For the text-containing cell, return its midpoint in [X, Y] coordinate format. 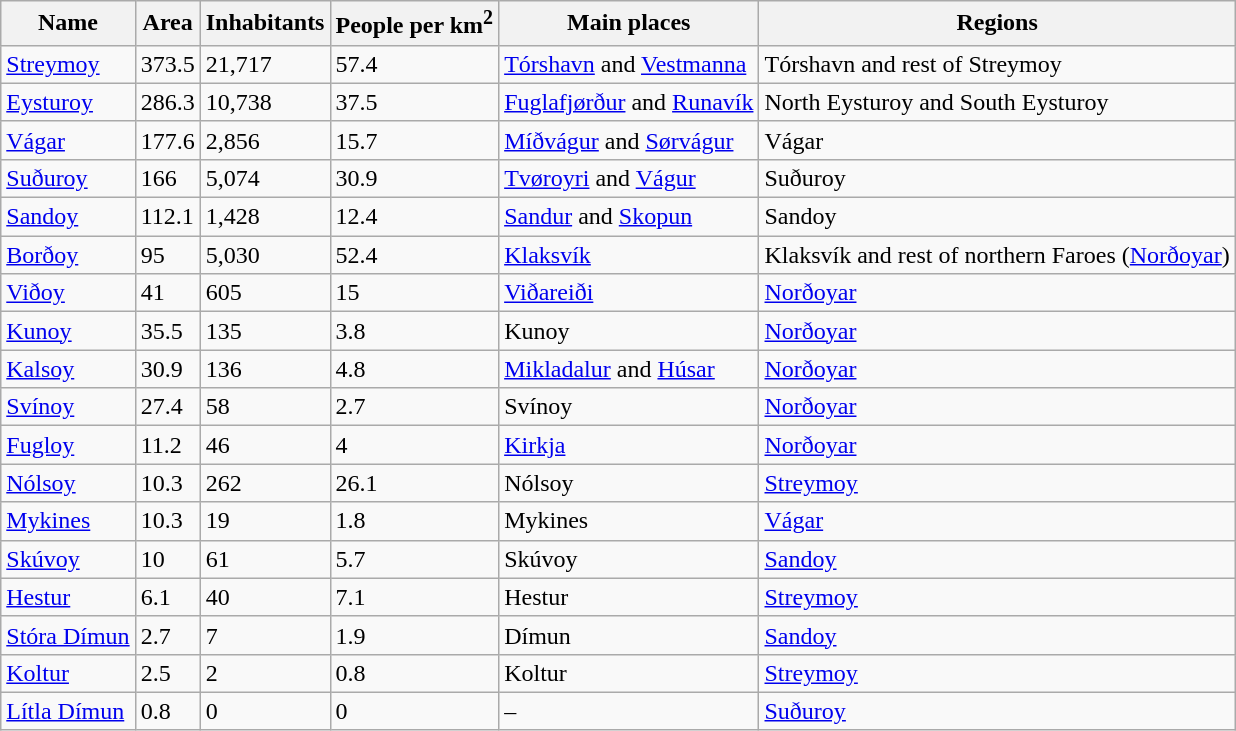
Tórshavn and rest of Streymoy [997, 64]
37.5 [414, 102]
2 [265, 673]
5,074 [265, 178]
Tórshavn and Vestmanna [629, 64]
286.3 [168, 102]
52.4 [414, 255]
27.4 [168, 407]
5.7 [414, 559]
1.9 [414, 635]
Viðareiði [629, 293]
4.8 [414, 369]
7 [265, 635]
– [629, 711]
Kirkja [629, 445]
95 [168, 255]
10 [168, 559]
Míðvágur and Sørvágur [629, 140]
Stóra Dímun [68, 635]
Tvøroyri and Vágur [629, 178]
3.8 [414, 331]
Fugloy [68, 445]
19 [265, 521]
61 [265, 559]
4 [414, 445]
57.4 [414, 64]
Kalsoy [68, 369]
2.5 [168, 673]
Area [168, 24]
2,856 [265, 140]
262 [265, 483]
35.5 [168, 331]
15 [414, 293]
15.7 [414, 140]
Borðoy [68, 255]
10,738 [265, 102]
46 [265, 445]
Klaksvík [629, 255]
North Eysturoy and South Eysturoy [997, 102]
135 [265, 331]
Sandur and Skopun [629, 217]
177.6 [168, 140]
112.1 [168, 217]
58 [265, 407]
People per km2 [414, 24]
26.1 [414, 483]
21,717 [265, 64]
136 [265, 369]
Eysturoy [68, 102]
Lítla Dímun [68, 711]
Main places [629, 24]
Dímun [629, 635]
Regions [997, 24]
1,428 [265, 217]
12.4 [414, 217]
Klaksvík and rest of northern Faroes (Norðoyar) [997, 255]
40 [265, 597]
7.1 [414, 597]
1.8 [414, 521]
605 [265, 293]
Inhabitants [265, 24]
41 [168, 293]
6.1 [168, 597]
11.2 [168, 445]
166 [168, 178]
Viðoy [68, 293]
373.5 [168, 64]
5,030 [265, 255]
Fuglafjørður and Runavík [629, 102]
Name [68, 24]
Mikladalur and Húsar [629, 369]
